Determine the (X, Y) coordinate at the center of the cell enclosing the given text.  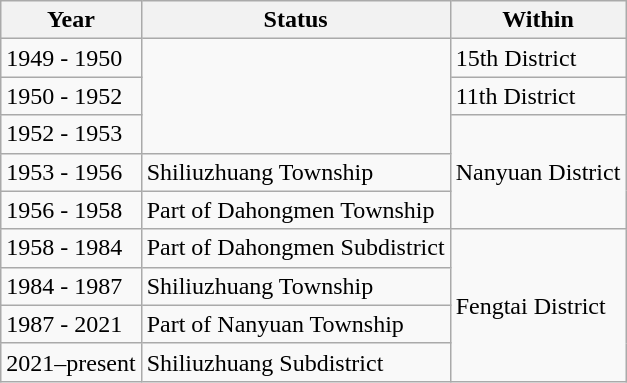
1958 - 1984 (71, 248)
1984 - 1987 (71, 286)
Fengtai District (538, 305)
11th District (538, 96)
Part of Dahongmen Township (296, 210)
2021–present (71, 362)
1956 - 1958 (71, 210)
Nanyuan District (538, 172)
Within (538, 20)
1987 - 2021 (71, 324)
1950 - 1952 (71, 96)
Part of Nanyuan Township (296, 324)
1949 - 1950 (71, 58)
Year (71, 20)
Shiliuzhuang Subdistrict (296, 362)
Part of Dahongmen Subdistrict (296, 248)
1952 - 1953 (71, 134)
Status (296, 20)
1953 - 1956 (71, 172)
15th District (538, 58)
